Search for the cell housing the specified text and yield its [x, y] center coordinate. 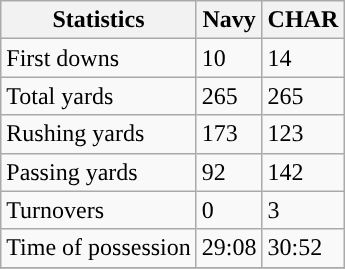
3 [303, 210]
29:08 [229, 248]
0 [229, 210]
Statistics [99, 20]
Rushing yards [99, 134]
30:52 [303, 248]
CHAR [303, 20]
Time of possession [99, 248]
142 [303, 172]
Total yards [99, 96]
Turnovers [99, 210]
10 [229, 58]
173 [229, 134]
Passing yards [99, 172]
First downs [99, 58]
Navy [229, 20]
92 [229, 172]
14 [303, 58]
123 [303, 134]
